Identify which cell holds the provided text, then report its (x, y) central coordinate. 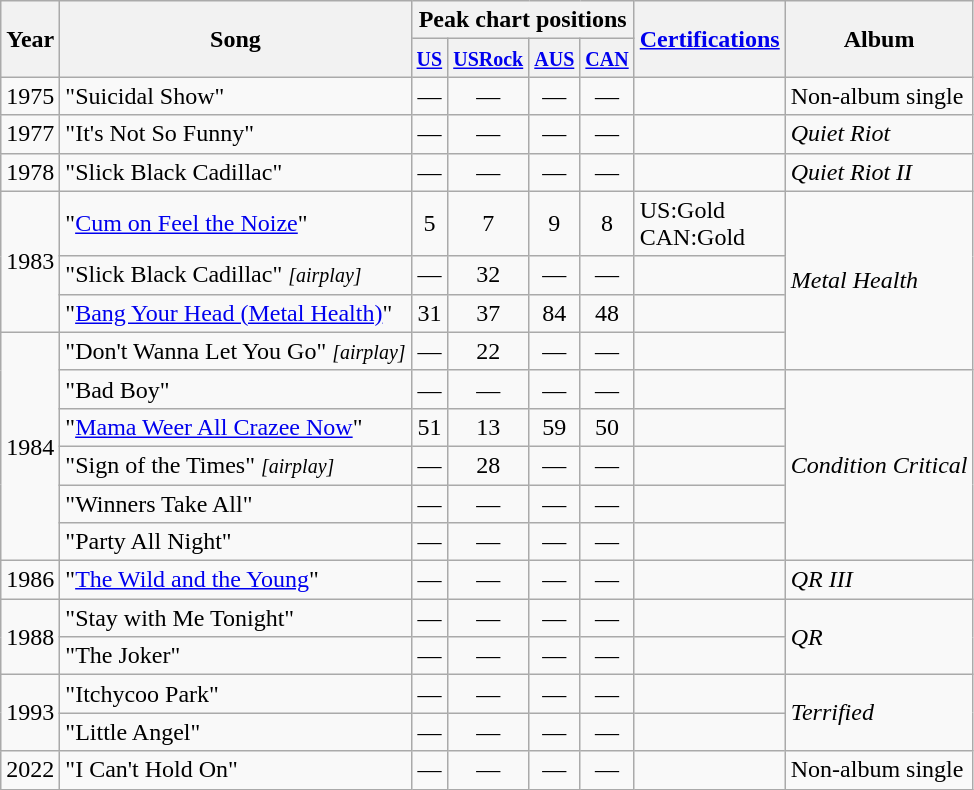
"Suicidal Show" (236, 96)
84 (554, 313)
51 (430, 427)
Year (30, 39)
"Sign of the Times" [airplay] (236, 465)
Song (236, 39)
1986 (30, 580)
"I Can't Hold On" (236, 770)
37 (488, 313)
"It's Not So Funny" (236, 134)
31 (430, 313)
"Bad Boy" (236, 389)
13 (488, 427)
"Bang Your Head (Metal Health)" (236, 313)
"Cum on Feel the Noize" (236, 224)
"Slick Black Cadillac" [airplay] (236, 275)
"The Wild and the Young" (236, 580)
22 (488, 351)
Album (879, 39)
1975 (30, 96)
1977 (30, 134)
1978 (30, 172)
48 (607, 313)
32 (488, 275)
28 (488, 465)
"Mama Weer All Crazee Now" (236, 427)
AUS (554, 58)
US:GoldCAN:Gold (710, 224)
"Itchycoo Park" (236, 694)
1984 (30, 446)
"Party All Night" (236, 542)
9 (554, 224)
"The Joker" (236, 656)
Peak chart positions (522, 20)
Quiet Riot (879, 134)
5 (430, 224)
7 (488, 224)
Terrified (879, 713)
Metal Health (879, 280)
1993 (30, 713)
Condition Critical (879, 465)
59 (554, 427)
"Winners Take All" (236, 503)
QR (879, 637)
1988 (30, 637)
US (430, 58)
"Don't Wanna Let You Go" [airplay] (236, 351)
Quiet Riot II (879, 172)
8 (607, 224)
QR III (879, 580)
50 (607, 427)
"Slick Black Cadillac" (236, 172)
USRock (488, 58)
"Stay with Me Tonight" (236, 618)
2022 (30, 770)
CAN (607, 58)
"Little Angel" (236, 732)
Certifications (710, 39)
1983 (30, 262)
